For the text-containing cell, return its midpoint in (x, y) coordinate format. 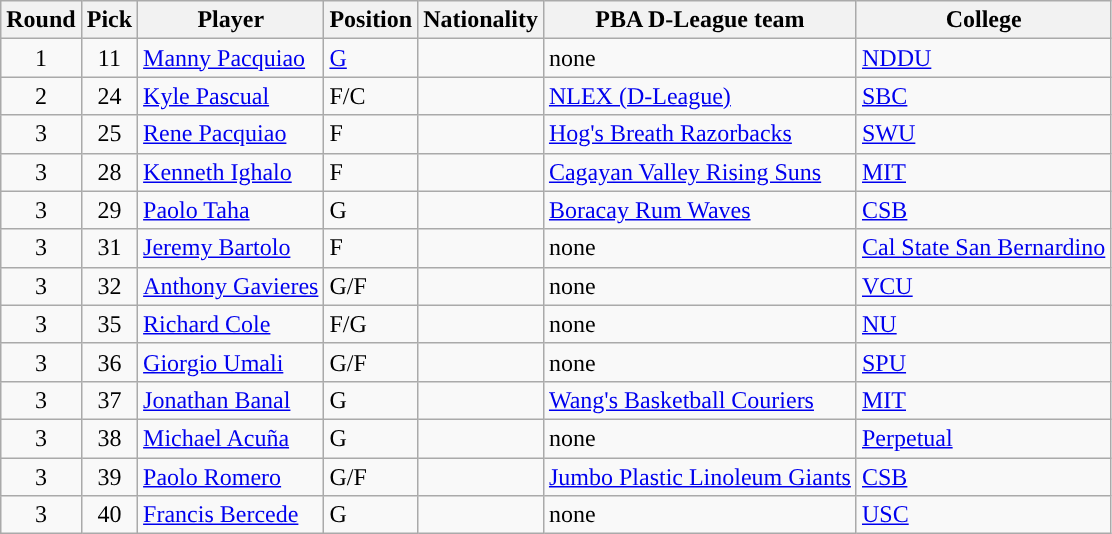
38 (109, 438)
Hog's Breath Razorbacks (700, 134)
39 (109, 477)
SPU (983, 362)
Manny Pacquiao (231, 58)
PBA D-League team (700, 20)
SWU (983, 134)
Michael Acuña (231, 438)
USC (983, 515)
11 (109, 58)
Paolo Taha (231, 210)
Francis Bercede (231, 515)
F/G (371, 324)
Giorgio Umali (231, 362)
32 (109, 286)
NDDU (983, 58)
29 (109, 210)
40 (109, 515)
37 (109, 400)
College (983, 20)
NLEX (D-League) (700, 96)
Position (371, 20)
Jonathan Banal (231, 400)
F/C (371, 96)
Nationality (481, 20)
Anthony Gavieres (231, 286)
Cal State San Bernardino (983, 248)
35 (109, 324)
Perpetual (983, 438)
Kenneth Ighalo (231, 172)
Round (41, 20)
Boracay Rum Waves (700, 210)
Paolo Romero (231, 477)
36 (109, 362)
Jumbo Plastic Linoleum Giants (700, 477)
25 (109, 134)
24 (109, 96)
NU (983, 324)
Cagayan Valley Rising Suns (700, 172)
Pick (109, 20)
2 (41, 96)
Kyle Pascual (231, 96)
31 (109, 248)
Player (231, 20)
Wang's Basketball Couriers (700, 400)
VCU (983, 286)
28 (109, 172)
1 (41, 58)
Jeremy Bartolo (231, 248)
SBC (983, 96)
Rene Pacquiao (231, 134)
Richard Cole (231, 324)
